Return [x, y] of the center of cell containing provided text 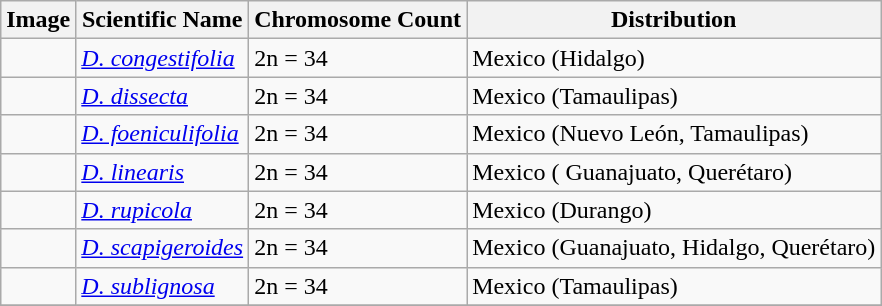
D. linearis [162, 172]
D. rupicola [162, 210]
Mexico (Guanajuato, Hidalgo, Querétaro) [674, 248]
Scientific Name [162, 20]
D. dissecta [162, 96]
Distribution [674, 20]
Mexico (Nuevo León, Tamaulipas) [674, 134]
D. foeniculifolia [162, 134]
Mexico (Durango) [674, 210]
D. congestifolia [162, 58]
D. scapigeroides [162, 248]
Mexico ( Guanajuato, Querétaro) [674, 172]
Chromosome Count [358, 20]
Image [38, 20]
Mexico (Hidalgo) [674, 58]
D. sublignosa [162, 286]
